Identify which cell holds the provided text, then report its [X, Y] central coordinate. 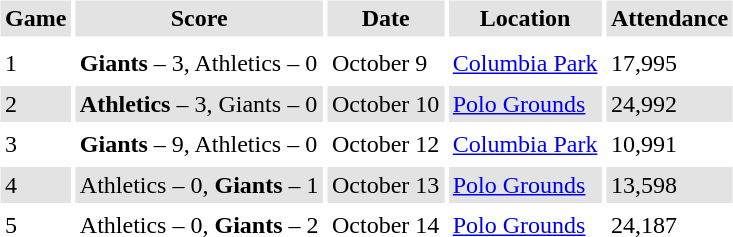
3 [35, 144]
10,991 [669, 144]
Score [199, 18]
Giants – 9, Athletics – 0 [199, 144]
Location [525, 18]
Date [385, 18]
Athletics – 3, Giants – 0 [199, 104]
13,598 [669, 185]
Game [35, 18]
17,995 [669, 64]
2 [35, 104]
1 [35, 64]
October 9 [385, 64]
October 13 [385, 185]
October 12 [385, 144]
24,992 [669, 104]
4 [35, 185]
October 10 [385, 104]
Athletics – 0, Giants – 1 [199, 185]
Attendance [669, 18]
Giants – 3, Athletics – 0 [199, 64]
